Return the (x, y) coordinate for the center point of the cell that contains the specified text.  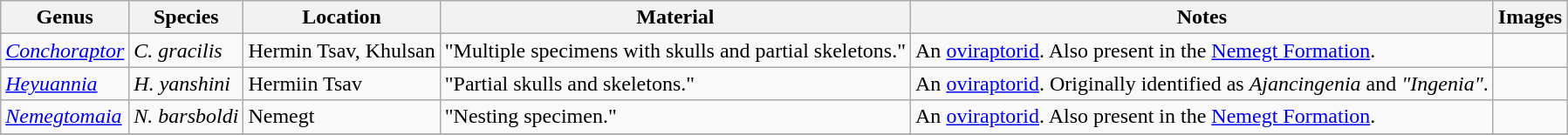
C. gracilis (187, 51)
Hermiin Tsav (342, 84)
Species (187, 17)
An oviraptorid. Originally identified as Ajancingenia and "Ingenia". (1202, 84)
Heyuannia (65, 84)
Conchoraptor (65, 51)
Images (1530, 17)
"Multiple specimens with skulls and partial skeletons." (675, 51)
Genus (65, 17)
Nemegtomaia (65, 117)
Location (342, 17)
N. barsboldi (187, 117)
Nemegt (342, 117)
"Nesting specimen." (675, 117)
H. yanshini (187, 84)
Material (675, 17)
Hermin Tsav, Khulsan (342, 51)
"Partial skulls and skeletons." (675, 84)
Notes (1202, 17)
